Detect which cell encompasses the target text, then output its [x, y] center coordinate. 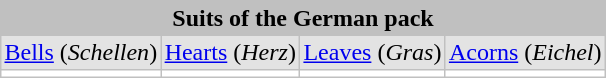
Suits of the German pack [304, 18]
Acorns (Eichel) [526, 52]
Leaves (Gras) [372, 52]
Hearts (Herz) [230, 52]
Bells (Schellen) [82, 52]
